Provide the (X, Y) coordinate of the cell's center where the given text is located.  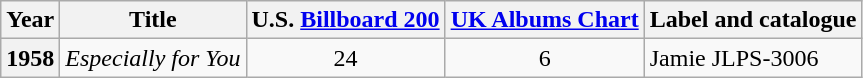
Label and catalogue (753, 20)
U.S. Billboard 200 (346, 20)
1958 (30, 58)
24 (346, 58)
Year (30, 20)
UK Albums Chart (544, 20)
Jamie JLPS-3006 (753, 58)
Title (153, 20)
6 (544, 58)
Especially for You (153, 58)
